Provide the [x, y] coordinate of the cell's center where the given text is located.  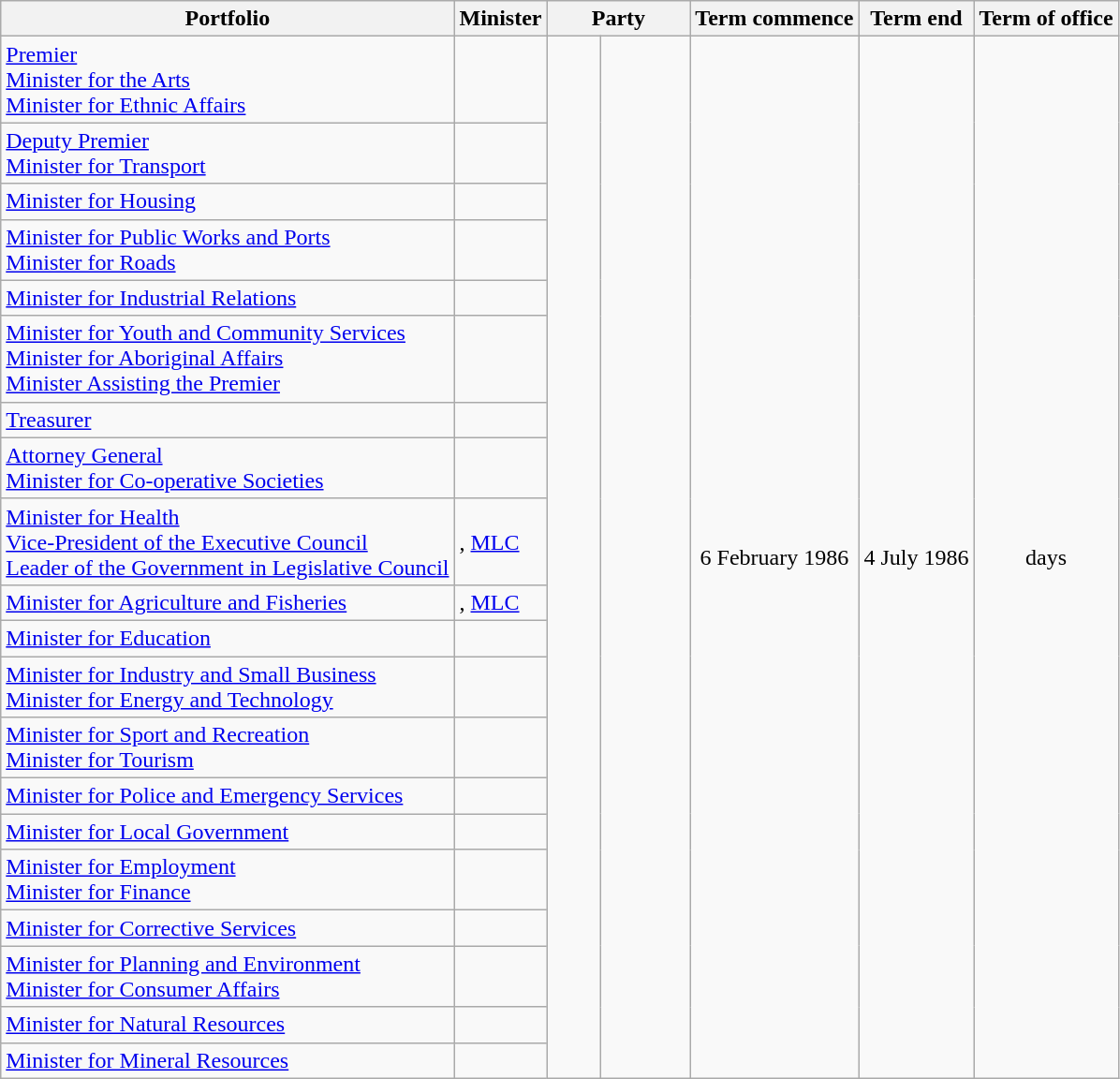
Minister for Corrective Services [228, 928]
Minister for Planning and EnvironmentMinister for Consumer Affairs [228, 976]
4 July 1986 [916, 557]
Minister for Housing [228, 201]
Minister for Education [228, 638]
Minister [500, 19]
Portfolio [228, 19]
Term of office [1046, 19]
Party [618, 19]
Minister for Public Works and PortsMinister for Roads [228, 249]
Minister for Industry and Small BusinessMinister for Energy and Technology [228, 686]
Minister for HealthVice-President of the Executive CouncilLeader of the Government in Legislative Council [228, 541]
Minister for Agriculture and Fisheries [228, 602]
Treasurer [228, 420]
PremierMinister for the ArtsMinister for Ethnic Affairs [228, 80]
Minister for EmploymentMinister for Finance [228, 880]
Deputy PremierMinister for Transport [228, 154]
Minister for Local Government [228, 832]
Term end [916, 19]
days [1046, 557]
Minister for Sport and RecreationMinister for Tourism [228, 747]
Minister for Mineral Resources [228, 1060]
Attorney GeneralMinister for Co-operative Societies [228, 468]
6 February 1986 [774, 557]
Minister for Police and Emergency Services [228, 796]
Minister for Industrial Relations [228, 298]
Term commence [774, 19]
Minister for Youth and Community ServicesMinister for Aboriginal AffairsMinister Assisting the Premier [228, 359]
Minister for Natural Resources [228, 1025]
